Pinpoint the cell where the given text exists, returning its [X, Y] midpoint coordinate. 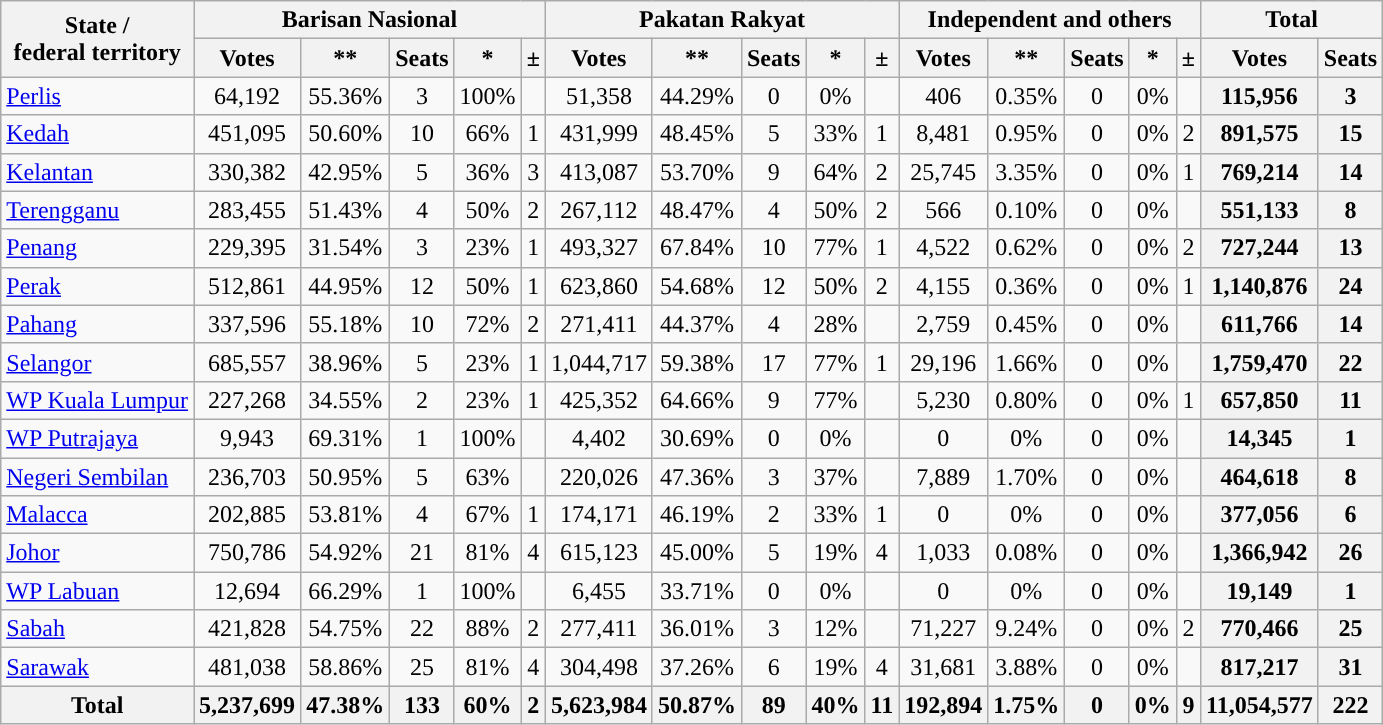
769,214 [1260, 172]
42.95% [346, 172]
481,038 [248, 667]
Barisan Nasional [370, 20]
26 [1350, 553]
55.18% [346, 324]
38.96% [346, 362]
66.29% [346, 591]
50.87% [696, 705]
6,455 [598, 591]
59.38% [696, 362]
14,345 [1260, 438]
413,087 [598, 172]
283,455 [248, 210]
15 [1350, 134]
750,786 [248, 553]
55.36% [346, 96]
33.71% [696, 591]
551,133 [1260, 210]
1,140,876 [1260, 286]
512,861 [248, 286]
202,885 [248, 515]
Johor [98, 553]
Perak [98, 286]
5,623,984 [598, 705]
12,694 [248, 591]
657,850 [1260, 400]
222 [1350, 705]
1.66% [1026, 362]
0.62% [1026, 248]
0.36% [1026, 286]
817,217 [1260, 667]
4,155 [944, 286]
7,889 [944, 477]
611,766 [1260, 324]
267,112 [598, 210]
Negeri Sembilan [98, 477]
304,498 [598, 667]
Sabah [98, 629]
9.24% [1026, 629]
63% [488, 477]
8,481 [944, 134]
30.69% [696, 438]
Pakatan Rakyat [722, 20]
88% [488, 629]
50.95% [346, 477]
406 [944, 96]
1,366,942 [1260, 553]
685,557 [248, 362]
Pahang [98, 324]
24 [1350, 286]
31.54% [346, 248]
0.10% [1026, 210]
220,026 [598, 477]
64% [836, 172]
337,596 [248, 324]
377,056 [1260, 515]
425,352 [598, 400]
0.80% [1026, 400]
31,681 [944, 667]
1.70% [1026, 477]
37.26% [696, 667]
1,759,470 [1260, 362]
67.84% [696, 248]
58.86% [346, 667]
44.29% [696, 96]
277,411 [598, 629]
1.75% [1026, 705]
615,123 [598, 553]
25,745 [944, 172]
566 [944, 210]
53.70% [696, 172]
0.35% [1026, 96]
Selangor [98, 362]
51,358 [598, 96]
36% [488, 172]
421,828 [248, 629]
64,192 [248, 96]
48.47% [696, 210]
47.38% [346, 705]
72% [488, 324]
3.88% [1026, 667]
37% [836, 477]
3.35% [1026, 172]
44.95% [346, 286]
727,244 [1260, 248]
Malacca [98, 515]
64.66% [696, 400]
WP Labuan [98, 591]
5,230 [944, 400]
236,703 [248, 477]
2,759 [944, 324]
67% [488, 515]
115,956 [1260, 96]
0.45% [1026, 324]
Perlis [98, 96]
Kelantan [98, 172]
451,095 [248, 134]
69.31% [346, 438]
46.19% [696, 515]
891,575 [1260, 134]
40% [836, 705]
89 [773, 705]
464,618 [1260, 477]
29,196 [944, 362]
51.43% [346, 210]
Terengganu [98, 210]
4,522 [944, 248]
4,402 [598, 438]
36.01% [696, 629]
71,227 [944, 629]
48.45% [696, 134]
623,860 [598, 286]
0.08% [1026, 553]
431,999 [598, 134]
133 [422, 705]
1,044,717 [598, 362]
21 [422, 553]
45.00% [696, 553]
47.36% [696, 477]
227,268 [248, 400]
44.37% [696, 324]
11,054,577 [1260, 705]
54.92% [346, 553]
12% [836, 629]
0.95% [1026, 134]
1,033 [944, 553]
54.68% [696, 286]
Penang [98, 248]
174,171 [598, 515]
770,466 [1260, 629]
31 [1350, 667]
493,327 [598, 248]
271,411 [598, 324]
66% [488, 134]
229,395 [248, 248]
State / federal territory [98, 39]
34.55% [346, 400]
54.75% [346, 629]
17 [773, 362]
Sarawak [98, 667]
60% [488, 705]
28% [836, 324]
WP Putrajaya [98, 438]
19,149 [1260, 591]
13 [1350, 248]
WP Kuala Lumpur [98, 400]
192,894 [944, 705]
9,943 [248, 438]
50.60% [346, 134]
53.81% [346, 515]
330,382 [248, 172]
5,237,699 [248, 705]
Independent and others [1050, 20]
Kedah [98, 134]
